For the text-containing cell, return its midpoint in (X, Y) coordinate format. 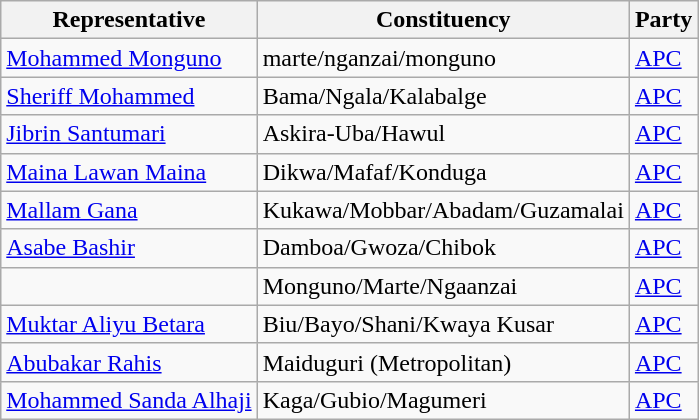
Maina Lawan Maina (129, 172)
Mohammed Monguno (129, 58)
Maiduguri (Metropolitan) (443, 362)
Damboa/Gwoza/Chibok (443, 248)
Party (663, 20)
Sheriff Mohammed (129, 96)
Mohammed Sanda Alhaji (129, 400)
Kaga/Gubio/Magumeri (443, 400)
Biu/Bayo/Shani/Kwaya Kusar (443, 324)
Constituency (443, 20)
Asabe Bashir (129, 248)
Monguno/Marte/Ngaanzai (443, 286)
Askira-Uba/Hawul (443, 134)
Abubakar Rahis (129, 362)
marte/nganzai/monguno (443, 58)
Representative (129, 20)
Muktar Aliyu Betara (129, 324)
Jibrin Santumari (129, 134)
Bama/Ngala/Kalabalge (443, 96)
Dikwa/Mafaf/Konduga (443, 172)
Kukawa/Mobbar/Abadam/Guzamalai (443, 210)
Mallam Gana (129, 210)
